Determine the [X, Y] coordinate at the center of the cell enclosing the given text.  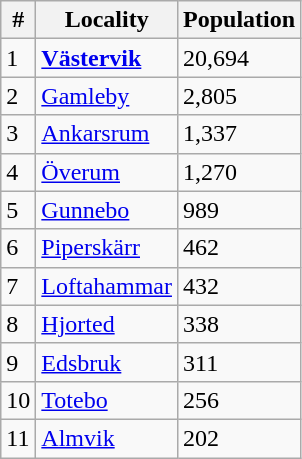
11 [18, 438]
Totebo [107, 400]
338 [238, 324]
Hjorted [107, 324]
# [18, 20]
311 [238, 362]
2,805 [238, 96]
Västervik [107, 58]
20,694 [238, 58]
10 [18, 400]
4 [18, 172]
5 [18, 210]
Ankarsrum [107, 134]
989 [238, 210]
Piperskärr [107, 248]
Loftahammar [107, 286]
2 [18, 96]
1,337 [238, 134]
6 [18, 248]
1 [18, 58]
9 [18, 362]
Population [238, 20]
1,270 [238, 172]
8 [18, 324]
432 [238, 286]
202 [238, 438]
Edsbruk [107, 362]
Almvik [107, 438]
Överum [107, 172]
Gunnebo [107, 210]
Locality [107, 20]
462 [238, 248]
7 [18, 286]
3 [18, 134]
Gamleby [107, 96]
256 [238, 400]
